Determine the [X, Y] coordinate at the center of the cell enclosing the given text.  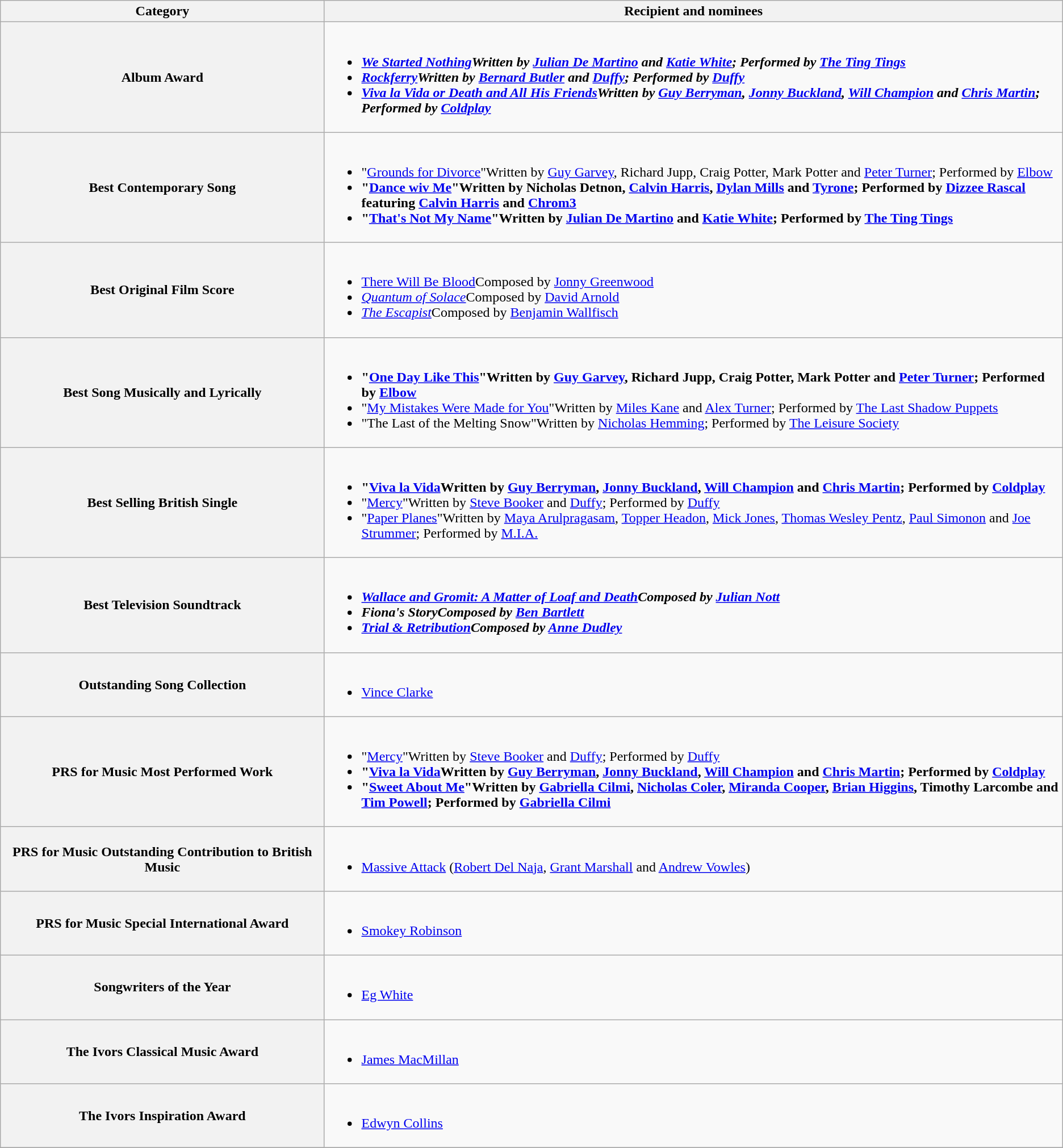
Recipient and nominees [693, 11]
Best Song Musically and Lyrically [162, 392]
James MacMillan [693, 1051]
PRS for Music Special International Award [162, 923]
Best Original Film Score [162, 290]
Best Television Soundtrack [162, 605]
Outstanding Song Collection [162, 685]
There Will Be BloodComposed by Jonny GreenwoodQuantum of SolaceComposed by David ArnoldThe EscapistComposed by Benjamin Wallfisch [693, 290]
PRS for Music Outstanding Contribution to British Music [162, 858]
The Ivors Classical Music Award [162, 1051]
Best Selling British Single [162, 502]
Best Contemporary Song [162, 187]
Smokey Robinson [693, 923]
Vince Clarke [693, 685]
Wallace and Gromit: A Matter of Loaf and DeathComposed by Julian NottFiona's StoryComposed by Ben BartlettTrial & RetributionComposed by Anne Dudley [693, 605]
Songwriters of the Year [162, 987]
Album Award [162, 77]
The Ivors Inspiration Award [162, 1116]
Edwyn Collins [693, 1116]
Category [162, 11]
Eg White [693, 987]
Massive Attack (Robert Del Naja, Grant Marshall and Andrew Vowles) [693, 858]
PRS for Music Most Performed Work [162, 772]
